Return [x, y] of the center of cell containing provided text 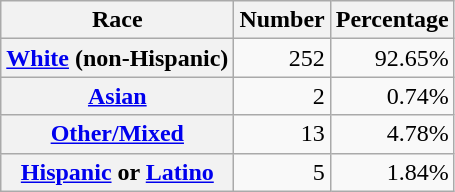
Number [282, 20]
4.78% [392, 134]
2 [282, 96]
1.84% [392, 172]
Race [118, 20]
Hispanic or Latino [118, 172]
5 [282, 172]
92.65% [392, 58]
13 [282, 134]
0.74% [392, 96]
White (non-Hispanic) [118, 58]
Asian [118, 96]
252 [282, 58]
Percentage [392, 20]
Other/Mixed [118, 134]
